Identify which cell holds the provided text, then report its [X, Y] central coordinate. 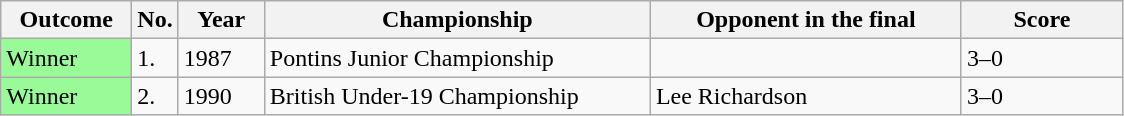
Year [221, 20]
1990 [221, 96]
Outcome [66, 20]
Lee Richardson [806, 96]
1. [155, 58]
1987 [221, 58]
British Under-19 Championship [457, 96]
Opponent in the final [806, 20]
No. [155, 20]
Pontins Junior Championship [457, 58]
2. [155, 96]
Championship [457, 20]
Score [1042, 20]
